For the text-containing cell, return its midpoint in [X, Y] coordinate format. 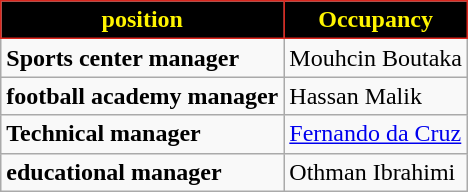
Sports center manager [142, 58]
Hassan Malik [376, 96]
Occupancy [376, 20]
Fernando da Cruz [376, 134]
Othman Ibrahimi [376, 172]
educational manager [142, 172]
football academy manager [142, 96]
Technical manager [142, 134]
position [142, 20]
Mouhcin Boutaka [376, 58]
